Extract the [x, y] coordinate from the center of the cell holding the provided text.  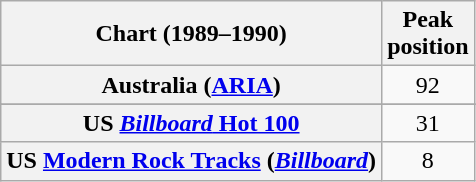
US Modern Rock Tracks (Billboard) [192, 161]
8 [428, 161]
92 [428, 85]
31 [428, 123]
Peakposition [428, 34]
Chart (1989–1990) [192, 34]
Australia (ARIA) [192, 85]
US Billboard Hot 100 [192, 123]
